Determine the [X, Y] coordinate at the center of the cell enclosing the given text.  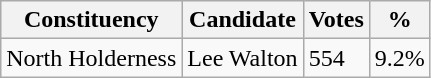
Votes [336, 20]
9.2% [400, 58]
554 [336, 58]
% [400, 20]
Constituency [92, 20]
Lee Walton [242, 58]
Candidate [242, 20]
North Holderness [92, 58]
